Search for the cell housing the specified text and yield its [x, y] center coordinate. 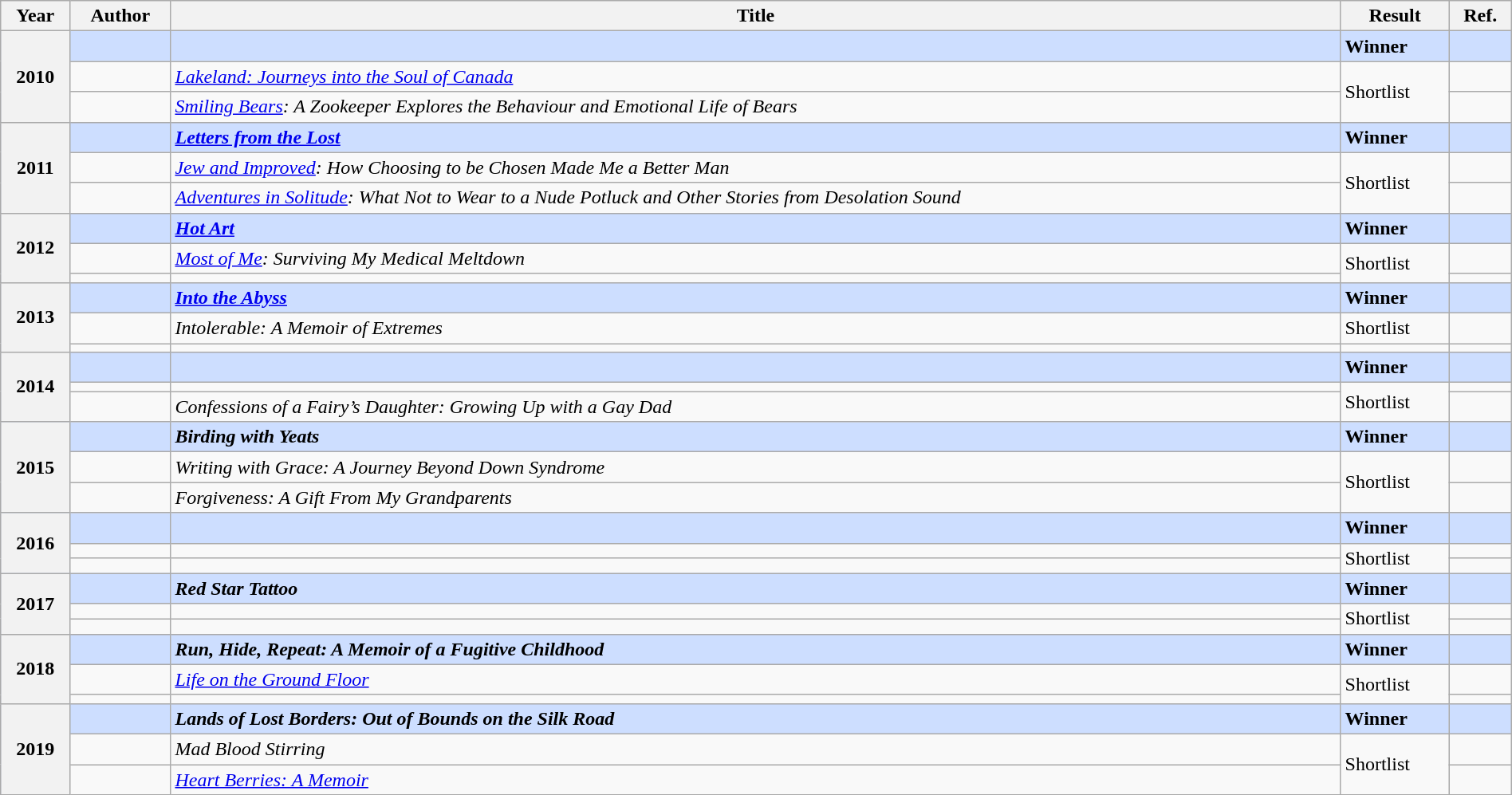
Writing with Grace: A Journey Beyond Down Syndrome [756, 467]
Confessions of a Fairy’s Daughter: Growing Up with a Gay Dad [756, 407]
2015 [35, 467]
2011 [35, 167]
2018 [35, 668]
2014 [35, 388]
Into the Abyss [756, 297]
Run, Hide, Repeat: A Memoir of a Fugitive Childhood [756, 649]
Life on the Ground Floor [756, 679]
2019 [35, 749]
2016 [35, 543]
Letters from the Lost [756, 137]
Adventures in Solitude: What Not to Wear to a Nude Potluck and Other Stories from Desolation Sound [756, 198]
Most of Me: Surviving My Medical Meltdown [756, 258]
Ref. [1480, 16]
Mad Blood Stirring [756, 749]
2013 [35, 317]
Year [35, 16]
Red Star Tattoo [756, 588]
2010 [35, 77]
2012 [35, 247]
Result [1395, 16]
Intolerable: A Memoir of Extremes [756, 328]
2017 [35, 604]
Hot Art [756, 228]
Jew and Improved: How Choosing to be Chosen Made Me a Better Man [756, 167]
Heart Berries: A Memoir [756, 779]
Birding with Yeats [756, 437]
Title [756, 16]
Lands of Lost Borders: Out of Bounds on the Silk Road [756, 718]
Forgiveness: A Gift From My Grandparents [756, 498]
Lakeland: Journeys into the Soul of Canada [756, 77]
Smiling Bears: A Zookeeper Explores the Behaviour and Emotional Life of Bears [756, 107]
Author [120, 16]
